Return the (x, y) coordinate for the center point of the cell that contains the specified text.  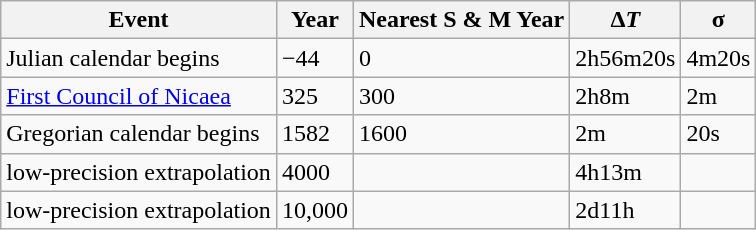
Julian calendar begins (139, 58)
325 (314, 96)
4000 (314, 172)
Year (314, 20)
2h56m20s (626, 58)
Gregorian calendar begins (139, 134)
−44 (314, 58)
2d11h (626, 210)
0 (461, 58)
20s (718, 134)
2h8m (626, 96)
10,000 (314, 210)
Event (139, 20)
ΔT (626, 20)
4h13m (626, 172)
σ (718, 20)
Nearest S & M Year (461, 20)
First Council of Nicaea (139, 96)
4m20s (718, 58)
1582 (314, 134)
300 (461, 96)
1600 (461, 134)
